Output the (x, y) coordinate of the center of the cell containing the given text.  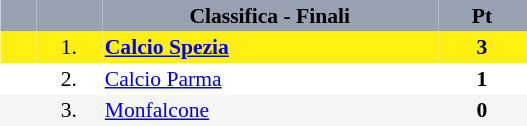
Classifica - Finali (270, 16)
0 (482, 110)
3. (69, 110)
1. (69, 48)
3 (482, 48)
Pt (482, 16)
1 (482, 79)
Monfalcone (270, 110)
Calcio Parma (270, 79)
2. (69, 79)
Calcio Spezia (270, 48)
